Return the [x, y] coordinate for the center point of the cell that contains the specified text.  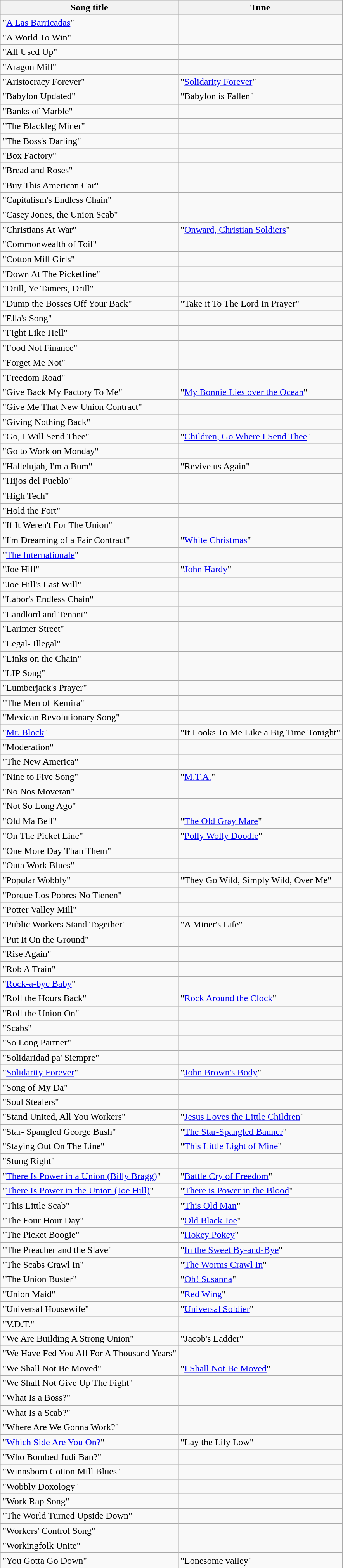
"Not So Long Ago" [89, 806]
"There Is Power in the Union (Joe Hill)" [89, 1191]
"Solidaridad pa' Siempre" [89, 1058]
"Jesus Loves the Little Children" [260, 1117]
"Wobbly Doxology" [89, 1486]
"Commonwealth of Toil" [89, 244]
"Stand United, All You Workers" [89, 1117]
"The Worms Crawl In" [260, 1265]
"M.T.A." [260, 777]
"Hold the Fort" [89, 510]
"Labor's Endless Chain" [89, 599]
"Landlord and Tenant" [89, 614]
"Legal- Illegal" [89, 643]
"Outa Work Blues" [89, 865]
"Roll the Union On" [89, 1013]
"Winnsboro Cotton Mill Blues" [89, 1472]
"Nine to Five Song" [89, 777]
"We Shall Not Be Moved" [89, 1368]
"Casey Jones, the Union Scab" [89, 215]
"Buy This American Car" [89, 185]
"Ella's Song" [89, 318]
"It Looks To Me Like a Big Time Tonight" [260, 732]
"Lay the Lily Low" [260, 1442]
"Capitalism's Endless Chain" [89, 200]
"Freedom Road" [89, 377]
"Red Wing" [260, 1294]
"Who Bombed Judi Ban?" [89, 1457]
"Stung Right" [89, 1161]
"Down At The Picketline" [89, 274]
"In the Sweet By-and-Bye" [260, 1250]
"Links on the Chain" [89, 659]
"The Blackleg Miner" [89, 126]
"The Picket Boogie" [89, 1235]
"Babylon is Fallen" [260, 96]
"John Brown's Body" [260, 1072]
"Popular Wobbly" [89, 880]
"The Boss's Darling" [89, 141]
"Box Factory" [89, 155]
"This Old Man" [260, 1206]
"Rock Around the Clock" [260, 998]
"V.D.T." [89, 1324]
"Song of My Da" [89, 1087]
"A Miner's Life" [260, 925]
"White Christmas" [260, 540]
"The World Turned Upside Down" [89, 1516]
"A World To Win" [89, 37]
"Children, Go Where I Send Thee" [260, 437]
"Joe Hill's Last Will" [89, 584]
"Food Not Finance" [89, 348]
"Onward, Christian Soldiers" [260, 230]
"Hokey Pokey" [260, 1235]
Song title [89, 8]
"One More Day Than Them" [89, 850]
"Lonesome valley" [260, 1560]
"Bread and Roses" [89, 170]
"Banks of Marble" [89, 111]
"Polly Wolly Doodle" [260, 836]
"Revive us Again" [260, 466]
"Workingfolk Unite" [89, 1545]
"The New America" [89, 762]
"Drill, Ye Tamers, Drill" [89, 289]
"Dump the Bosses Off Your Back" [89, 303]
"Public Workers Stand Together" [89, 925]
"They Go Wild, Simply Wild, Over Me" [260, 880]
"Take it To The Lord In Prayer" [260, 303]
"The Old Gray Mare" [260, 821]
"All Used Up" [89, 52]
"I Shall Not Be Moved" [260, 1368]
"High Tech" [89, 496]
"Joe Hill" [89, 570]
"Where Are We Gonna Work?" [89, 1427]
"Lumberjack's Prayer" [89, 688]
"So Long Partner" [89, 1043]
"Potter Valley Mill" [89, 910]
"If It Weren't For The Union" [89, 525]
"The Preacher and the Slave" [89, 1250]
"The Union Buster" [89, 1279]
"Aristocracy Forever" [89, 82]
"Rise Again" [89, 954]
"Forget Me Not" [89, 362]
"The Scabs Crawl In" [89, 1265]
"Go to Work on Monday" [89, 451]
"Workers' Control Song" [89, 1531]
"Porque Los Pobres No Tienen" [89, 895]
"Put It On the Ground" [89, 939]
"We Shall Not Give Up The Fight" [89, 1383]
"Larimer Street" [89, 629]
"You Gotta Go Down" [89, 1560]
"Hallelujah, I'm a Bum" [89, 466]
"What Is a Boss?" [89, 1398]
"There Is Power in a Union (Billy Bragg)" [89, 1176]
"Battle Cry of Freedom" [260, 1176]
"Work Rap Song" [89, 1501]
"A Las Barricadas" [89, 23]
"Aragon Mill" [89, 67]
"What Is a Scab?" [89, 1413]
"I'm Dreaming of a Fair Contract" [89, 540]
"There is Power in the Blood" [260, 1191]
"Christians At War" [89, 230]
"Staying Out On The Line" [89, 1146]
"Soul Stealers" [89, 1102]
"We Have Fed You All For A Thousand Years" [89, 1353]
"This Little Scab" [89, 1206]
"The Internationale" [89, 555]
"This Little Light of Mine" [260, 1146]
"Give Back My Factory To Me" [89, 392]
"The Men of Kemira" [89, 703]
"Old Black Joe" [260, 1220]
"On The Picket Line" [89, 836]
"We Are Building A Strong Union" [89, 1338]
"Cotton Mill Girls" [89, 259]
"Babylon Updated" [89, 96]
"Rock-a-bye Baby" [89, 984]
"Universal Soldier" [260, 1309]
"Giving Nothing Back" [89, 422]
"Which Side Are You On?" [89, 1442]
"LIP Song" [89, 673]
"Jacob's Ladder" [260, 1338]
"John Hardy" [260, 570]
"Oh! Susanna" [260, 1279]
"Roll the Hours Back" [89, 998]
"Union Maid" [89, 1294]
"Fight Like Hell" [89, 333]
"Scabs" [89, 1028]
"The Star-Spangled Banner" [260, 1132]
"Rob A Train" [89, 969]
"Mr. Block" [89, 732]
"The Four Hour Day" [89, 1220]
Tune [260, 8]
"Go, I Will Send Thee" [89, 437]
"No Nos Moveran" [89, 791]
"Give Me That New Union Contract" [89, 407]
"Universal Housewife" [89, 1309]
"Moderation" [89, 747]
"My Bonnie Lies over the Ocean" [260, 392]
"Old Ma Bell" [89, 821]
"Hijos del Pueblo" [89, 481]
"Star- Spangled George Bush" [89, 1132]
"Mexican Revolutionary Song" [89, 718]
